Extract the [x, y] coordinate from the center of the cell holding the provided text.  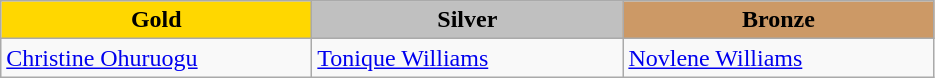
Silver [468, 20]
Gold [156, 20]
Bronze [778, 20]
Novlene Williams [778, 58]
Christine Ohuruogu [156, 58]
Tonique Williams [468, 58]
